Find where the given text appears and provide that cell's center as (X, Y) coordinate. 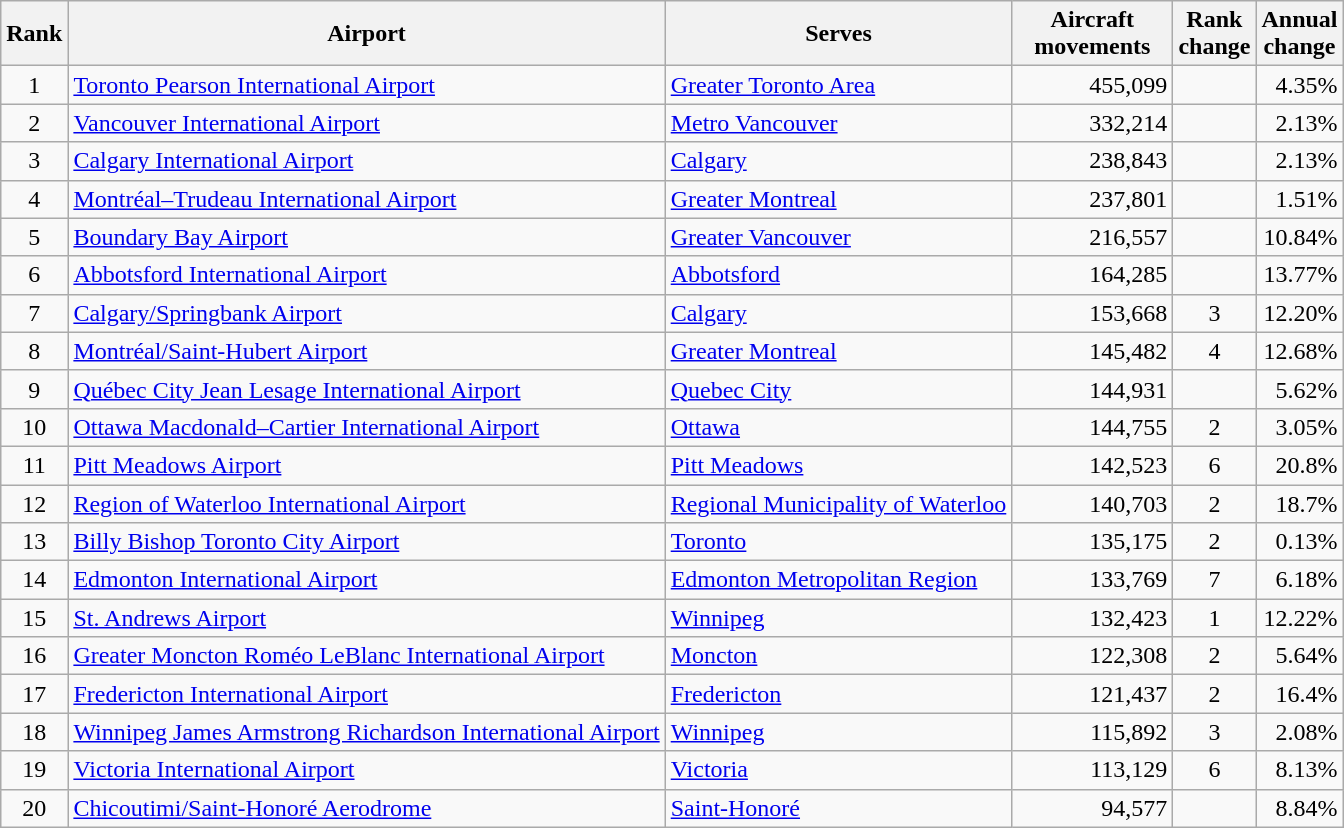
14 (34, 580)
3.05% (1300, 427)
Ottawa (838, 427)
Vancouver International Airport (366, 123)
17 (34, 694)
Greater Moncton Roméo LeBlanc International Airport (366, 656)
133,769 (1092, 580)
Saint-Honoré (838, 808)
455,099 (1092, 85)
5.62% (1300, 389)
4.35% (1300, 85)
St. Andrews Airport (366, 618)
20.8% (1300, 465)
144,931 (1092, 389)
10.84% (1300, 237)
164,285 (1092, 275)
Calgary International Airport (366, 161)
8.84% (1300, 808)
Calgary/Springbank Airport (366, 313)
Regional Municipality of Waterloo (838, 503)
18.7% (1300, 503)
20 (34, 808)
Pitt Meadows (838, 465)
13 (34, 542)
0.13% (1300, 542)
Pitt Meadows Airport (366, 465)
Billy Bishop Toronto City Airport (366, 542)
2.08% (1300, 732)
237,801 (1092, 199)
16.4% (1300, 694)
13.77% (1300, 275)
113,129 (1092, 770)
Aircraftmovements (1092, 34)
18 (34, 732)
12.20% (1300, 313)
15 (34, 618)
Abbotsford (838, 275)
Rank (34, 34)
6.18% (1300, 580)
Winnipeg James Armstrong Richardson International Airport (366, 732)
Quebec City (838, 389)
Abbotsford International Airport (366, 275)
115,892 (1092, 732)
19 (34, 770)
5.64% (1300, 656)
10 (34, 427)
12.68% (1300, 351)
Fredericton International Airport (366, 694)
12 (34, 503)
Rankchange (1214, 34)
Montréal/Saint-Hubert Airport (366, 351)
121,437 (1092, 694)
Montréal–Trudeau International Airport (366, 199)
140,703 (1092, 503)
5 (34, 237)
122,308 (1092, 656)
1.51% (1300, 199)
Greater Toronto Area (838, 85)
Québec City Jean Lesage International Airport (366, 389)
332,214 (1092, 123)
132,423 (1092, 618)
216,557 (1092, 237)
8.13% (1300, 770)
Serves (838, 34)
Toronto Pearson International Airport (366, 85)
Toronto (838, 542)
Edmonton International Airport (366, 580)
Chicoutimi/Saint-Honoré Aerodrome (366, 808)
Boundary Bay Airport (366, 237)
142,523 (1092, 465)
145,482 (1092, 351)
Ottawa Macdonald–Cartier International Airport (366, 427)
238,843 (1092, 161)
9 (34, 389)
12.22% (1300, 618)
Greater Vancouver (838, 237)
Victoria (838, 770)
Annualchange (1300, 34)
16 (34, 656)
135,175 (1092, 542)
Moncton (838, 656)
Airport (366, 34)
153,668 (1092, 313)
144,755 (1092, 427)
Edmonton Metropolitan Region (838, 580)
Victoria International Airport (366, 770)
94,577 (1092, 808)
8 (34, 351)
Metro Vancouver (838, 123)
Region of Waterloo International Airport (366, 503)
Fredericton (838, 694)
11 (34, 465)
